Pinpoint the cell where the given text exists, returning its [x, y] midpoint coordinate. 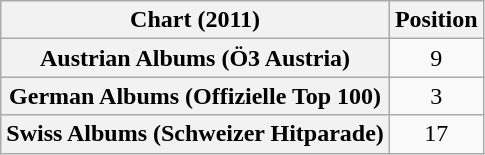
9 [436, 58]
Austrian Albums (Ö3 Austria) [196, 58]
Swiss Albums (Schweizer Hitparade) [196, 134]
3 [436, 96]
German Albums (Offizielle Top 100) [196, 96]
Chart (2011) [196, 20]
Position [436, 20]
17 [436, 134]
